Capture the cell that displays the provided text and extract its [X, Y] central coordinate. 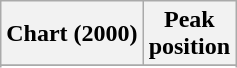
Chart (2000) [72, 34]
Peakposition [189, 34]
